Identify which cell holds the provided text, then report its [X, Y] central coordinate. 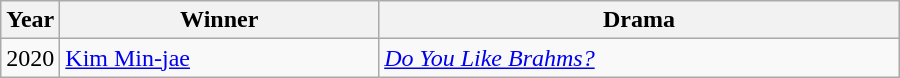
Kim Min-jae [220, 58]
Winner [220, 20]
Do You Like Brahms? [640, 58]
Drama [640, 20]
Year [30, 20]
2020 [30, 58]
